Find where the given text appears and provide that cell's center as [x, y] coordinate. 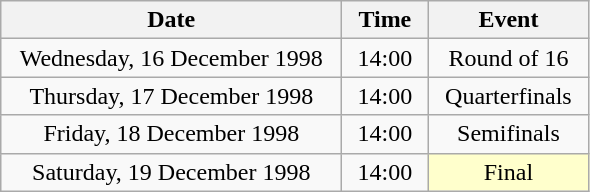
Semifinals [508, 134]
Final [508, 172]
Event [508, 20]
Date [172, 20]
Time [385, 20]
Wednesday, 16 December 1998 [172, 58]
Quarterfinals [508, 96]
Round of 16 [508, 58]
Friday, 18 December 1998 [172, 134]
Saturday, 19 December 1998 [172, 172]
Thursday, 17 December 1998 [172, 96]
